Return (X, Y) of the center of cell containing provided text 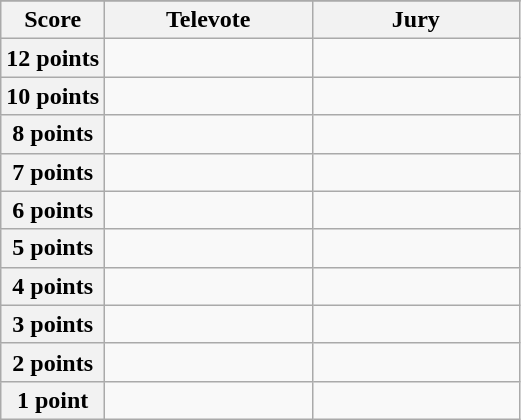
12 points (53, 58)
3 points (53, 324)
7 points (53, 172)
5 points (53, 248)
10 points (53, 96)
Televote (209, 20)
6 points (53, 210)
1 point (53, 400)
Score (53, 20)
4 points (53, 286)
Jury (416, 20)
2 points (53, 362)
8 points (53, 134)
